From the cell containing the given text, extract its center point as (X, Y) coordinate. 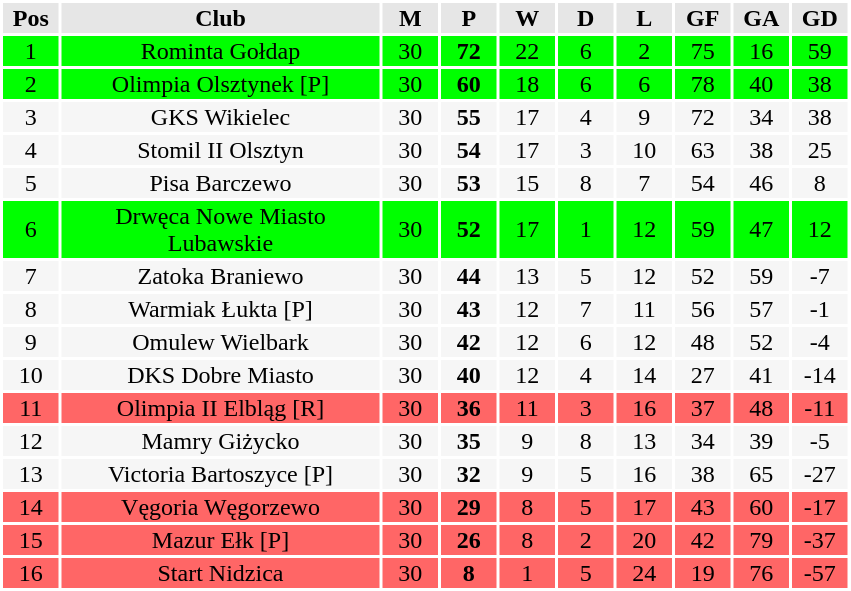
Drwęca Nowe Miasto Lubawskie (221, 230)
-1 (820, 309)
M (410, 18)
-37 (820, 540)
-11 (820, 408)
GF (703, 18)
GD (820, 18)
65 (762, 474)
19 (703, 573)
-27 (820, 474)
Pos (31, 18)
Vęgoria Węgorzewo (221, 507)
GA (762, 18)
Victoria Bartoszyce [P] (221, 474)
-4 (820, 342)
63 (703, 150)
25 (820, 150)
Start Nidzica (221, 573)
-7 (820, 276)
20 (644, 540)
Mamry Giżycko (221, 441)
57 (762, 309)
Omulew Wielbark (221, 342)
46 (762, 183)
-17 (820, 507)
39 (762, 441)
76 (762, 573)
-14 (820, 375)
Stomil II Olsztyn (221, 150)
22 (528, 51)
Mazur Ełk [P] (221, 540)
DKS Dobre Miasto (221, 375)
P (469, 18)
GKS Wikielec (221, 117)
Zatoka Braniewo (221, 276)
35 (469, 441)
Club (221, 18)
-5 (820, 441)
56 (703, 309)
26 (469, 540)
41 (762, 375)
Olimpia Olsztynek [P] (221, 84)
32 (469, 474)
18 (528, 84)
24 (644, 573)
79 (762, 540)
Olimpia II Elbląg [R] (221, 408)
Pisa Barczewo (221, 183)
55 (469, 117)
-57 (820, 573)
27 (703, 375)
D (586, 18)
L (644, 18)
78 (703, 84)
47 (762, 230)
29 (469, 507)
Warmiak Łukta [P] (221, 309)
37 (703, 408)
75 (703, 51)
53 (469, 183)
36 (469, 408)
Rominta Gołdap (221, 51)
44 (469, 276)
W (528, 18)
